Locate the cell with the specified text and output its (x, y) center coordinate. 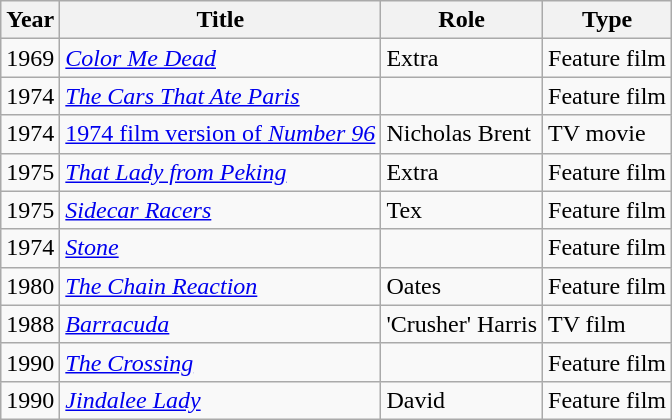
Jindalee Lady (220, 400)
Color Me Dead (220, 58)
1980 (30, 286)
1969 (30, 58)
Sidecar Racers (220, 210)
The Cars That Ate Paris (220, 96)
Oates (462, 286)
'Crusher' Harris (462, 324)
Tex (462, 210)
Year (30, 20)
Title (220, 20)
David (462, 400)
TV movie (608, 134)
Stone (220, 248)
1974 film version of Number 96 (220, 134)
Type (608, 20)
Barracuda (220, 324)
The Chain Reaction (220, 286)
The Crossing (220, 362)
Nicholas Brent (462, 134)
TV film (608, 324)
1988 (30, 324)
That Lady from Peking (220, 172)
Role (462, 20)
